For the text-containing cell, return its midpoint in (X, Y) coordinate format. 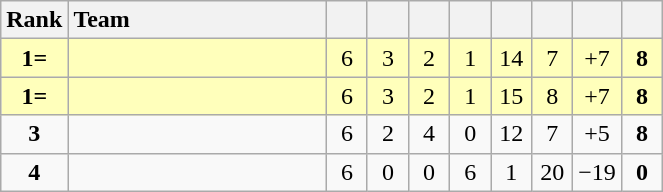
−19 (598, 172)
12 (512, 134)
Team (198, 20)
20 (552, 172)
+5 (598, 134)
15 (512, 96)
14 (512, 58)
Rank (34, 20)
